Scan for the cell matching the given text and deliver its [X, Y] coordinate at center. 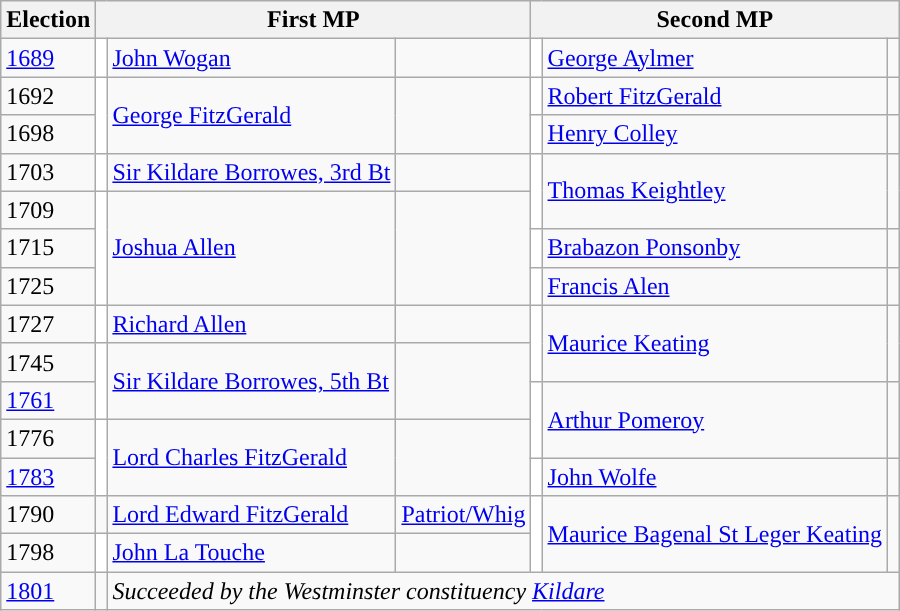
Brabazon Ponsonby [715, 248]
1798 [48, 553]
1761 [48, 400]
Lord Edward FitzGerald [252, 515]
Arthur Pomeroy [715, 419]
Maurice Keating [715, 343]
1790 [48, 515]
1715 [48, 248]
Succeeded by the Westminster constituency Kildare [503, 591]
Joshua Allen [252, 248]
1692 [48, 96]
Election [48, 20]
1725 [48, 286]
1709 [48, 210]
George Aylmer [715, 58]
1703 [48, 172]
Francis Alen [715, 286]
Henry Colley [715, 134]
John La Touche [252, 553]
Lord Charles FitzGerald [252, 457]
1801 [48, 591]
First MP [314, 20]
Sir Kildare Borrowes, 3rd Bt [252, 172]
Patriot/Whig [464, 515]
Thomas Keightley [715, 191]
1727 [48, 324]
Richard Allen [252, 324]
John Wolfe [715, 477]
1776 [48, 438]
1783 [48, 477]
George FitzGerald [252, 115]
Sir Kildare Borrowes, 5th Bt [252, 381]
1745 [48, 362]
Maurice Bagenal St Leger Keating [715, 534]
1689 [48, 58]
1698 [48, 134]
Second MP [715, 20]
John Wogan [252, 58]
Robert FitzGerald [715, 96]
